For the text-containing cell, return its midpoint in [X, Y] coordinate format. 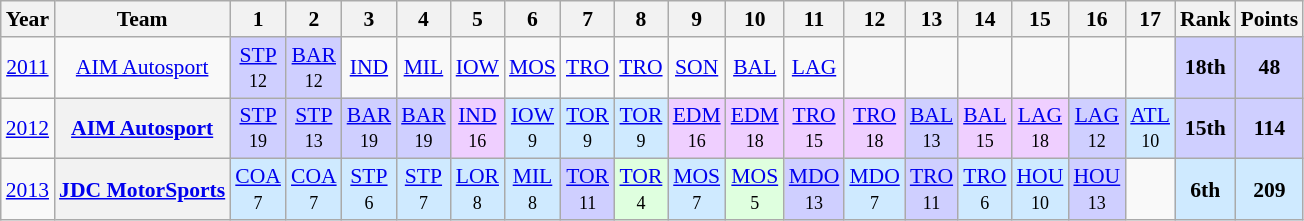
TRO6 [984, 190]
8 [640, 19]
9 [697, 19]
JDC MotorSports [142, 190]
6th [1206, 190]
Rank [1206, 19]
15th [1206, 128]
4 [424, 19]
MOS5 [755, 190]
ATL10 [1150, 128]
BAL15 [984, 128]
STP12 [258, 68]
2012 [28, 128]
18th [1206, 68]
EDM16 [697, 128]
48 [1270, 68]
Team [142, 19]
IOW9 [532, 128]
114 [1270, 128]
LAG12 [1096, 128]
STP13 [314, 128]
17 [1150, 19]
LAG18 [1040, 128]
Points [1270, 19]
15 [1040, 19]
BAL [755, 68]
STP6 [370, 190]
IOW [478, 68]
BAL13 [932, 128]
11 [814, 19]
LAG [814, 68]
LOR8 [478, 190]
MDO13 [814, 190]
209 [1270, 190]
HOU13 [1096, 190]
MIL8 [532, 190]
TRO18 [874, 128]
MOS7 [697, 190]
2013 [28, 190]
STP7 [424, 190]
MOS [532, 68]
14 [984, 19]
IND [370, 68]
MIL [424, 68]
2 [314, 19]
2011 [28, 68]
3 [370, 19]
10 [755, 19]
TRO15 [814, 128]
6 [532, 19]
16 [1096, 19]
MDO7 [874, 190]
TOR11 [588, 190]
12 [874, 19]
7 [588, 19]
TOR4 [640, 190]
STP19 [258, 128]
TRO11 [932, 190]
HOU10 [1040, 190]
13 [932, 19]
EDM18 [755, 128]
1 [258, 19]
5 [478, 19]
IND16 [478, 128]
BAR12 [314, 68]
SON [697, 68]
Year [28, 19]
